Capture the cell that displays the provided text and extract its (X, Y) central coordinate. 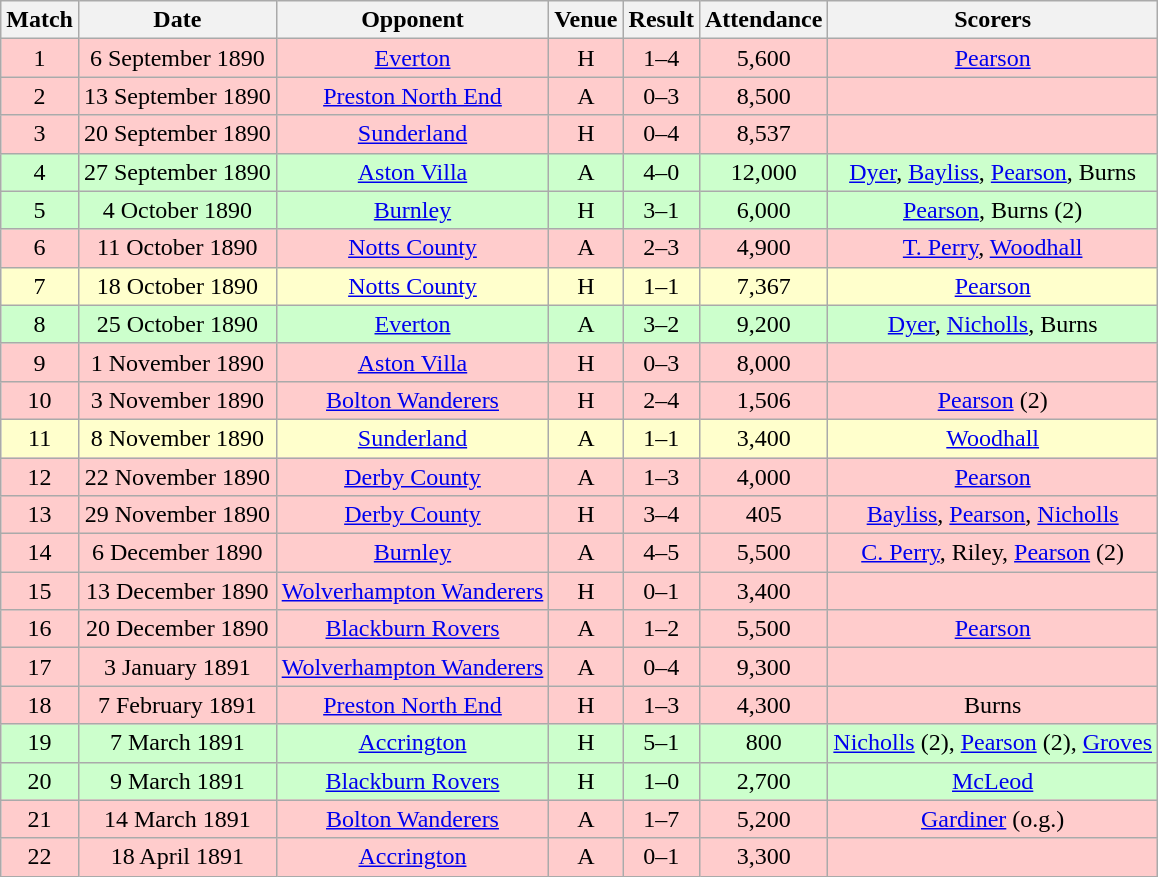
7,367 (763, 286)
800 (763, 743)
8,000 (763, 362)
405 (763, 515)
17 (40, 667)
14 March 1891 (177, 819)
Pearson, Burns (2) (993, 210)
6 September 1890 (177, 58)
T. Perry, Woodhall (993, 248)
3 November 1890 (177, 400)
Match (40, 20)
5,200 (763, 819)
Dyer, Nicholls, Burns (993, 324)
13 December 1890 (177, 591)
2,700 (763, 781)
3 January 1891 (177, 667)
1–2 (661, 629)
6,000 (763, 210)
4,300 (763, 705)
4 October 1890 (177, 210)
7 February 1891 (177, 705)
20 (40, 781)
2–3 (661, 248)
3–4 (661, 515)
4 (40, 172)
1–4 (661, 58)
5–1 (661, 743)
9 March 1891 (177, 781)
Bayliss, Pearson, Nicholls (993, 515)
8 (40, 324)
5 (40, 210)
Gardiner (o.g.) (993, 819)
18 October 1890 (177, 286)
4–5 (661, 553)
4,900 (763, 248)
27 September 1890 (177, 172)
3–1 (661, 210)
3–2 (661, 324)
18 (40, 705)
21 (40, 819)
2–4 (661, 400)
11 (40, 438)
9,200 (763, 324)
Scorers (993, 20)
Dyer, Bayliss, Pearson, Burns (993, 172)
6 December 1890 (177, 553)
2 (40, 96)
Date (177, 20)
Woodhall (993, 438)
18 April 1891 (177, 857)
1–7 (661, 819)
7 March 1891 (177, 743)
3 (40, 134)
13 (40, 515)
1–0 (661, 781)
Nicholls (2), Pearson (2), Groves (993, 743)
13 September 1890 (177, 96)
McLeod (993, 781)
Result (661, 20)
12 (40, 477)
9 (40, 362)
4,000 (763, 477)
Pearson (2) (993, 400)
8,500 (763, 96)
8,537 (763, 134)
19 (40, 743)
4–0 (661, 172)
5,600 (763, 58)
12,000 (763, 172)
1 (40, 58)
10 (40, 400)
Attendance (763, 20)
20 September 1890 (177, 134)
C. Perry, Riley, Pearson (2) (993, 553)
Opponent (412, 20)
16 (40, 629)
25 October 1890 (177, 324)
11 October 1890 (177, 248)
15 (40, 591)
Venue (586, 20)
20 December 1890 (177, 629)
1,506 (763, 400)
22 (40, 857)
9,300 (763, 667)
1 November 1890 (177, 362)
Burns (993, 705)
8 November 1890 (177, 438)
7 (40, 286)
29 November 1890 (177, 515)
22 November 1890 (177, 477)
6 (40, 248)
14 (40, 553)
3,300 (763, 857)
